Output the [x, y] coordinate of the center of the cell containing the given text.  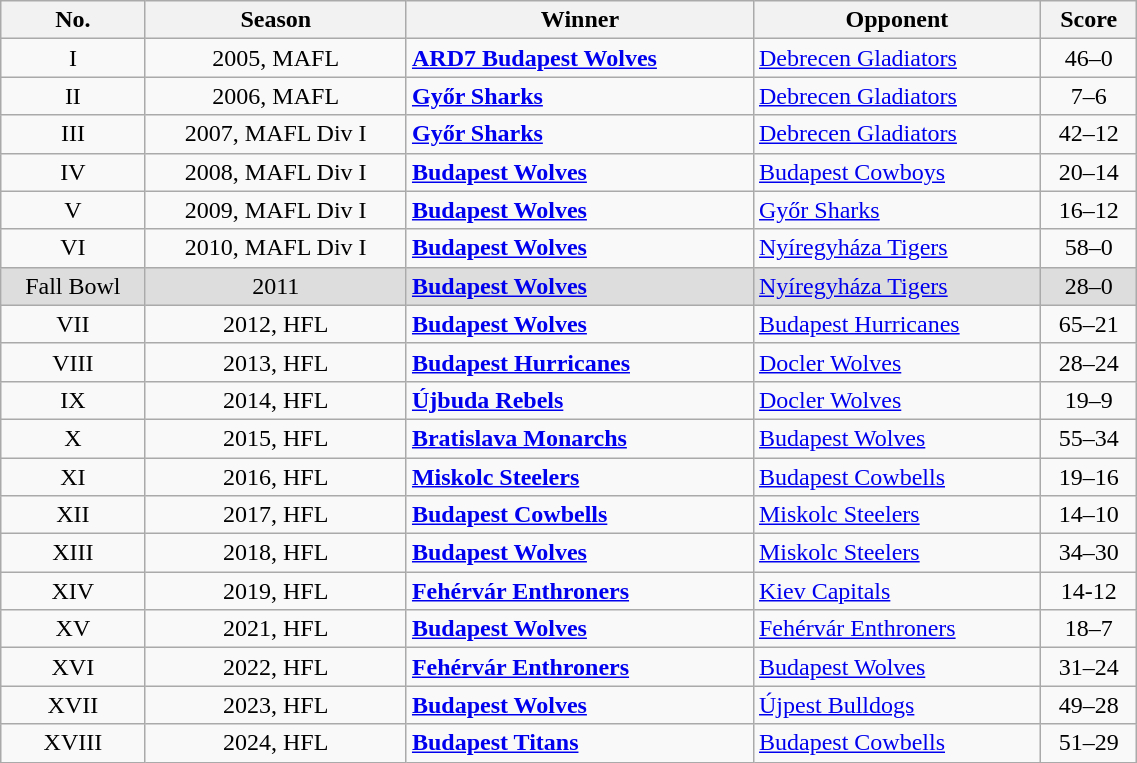
XV [73, 629]
Season [276, 20]
42–12 [1088, 134]
No. [73, 20]
Opponent [896, 20]
Újbuda Rebels [580, 400]
XVII [73, 705]
Winner [580, 20]
VII [73, 324]
34–30 [1088, 553]
2021, HFL [276, 629]
65–21 [1088, 324]
2018, HFL [276, 553]
19–9 [1088, 400]
2012, HFL [276, 324]
2016, HFL [276, 477]
46–0 [1088, 58]
XVI [73, 667]
2007, MAFL Div I [276, 134]
Újpest Bulldogs [896, 705]
ARD7 Budapest Wolves [580, 58]
Bratislava Monarchs [580, 438]
XIV [73, 591]
2009, MAFL Div I [276, 210]
XIII [73, 553]
Budapest Cowboys [896, 172]
58–0 [1088, 248]
2013, HFL [276, 362]
2019, HFL [276, 591]
Budapest Titans [580, 743]
2006, MAFL [276, 96]
2014, HFL [276, 400]
IV [73, 172]
2022, HFL [276, 667]
28–24 [1088, 362]
I [73, 58]
31–24 [1088, 667]
14–10 [1088, 515]
20–14 [1088, 172]
X [73, 438]
2024, HFL [276, 743]
28–0 [1088, 286]
2023, HFL [276, 705]
XI [73, 477]
55–34 [1088, 438]
V [73, 210]
2010, MAFL Div I [276, 248]
III [73, 134]
19–16 [1088, 477]
51–29 [1088, 743]
2008, MAFL Div I [276, 172]
18–7 [1088, 629]
14-12 [1088, 591]
II [73, 96]
Score [1088, 20]
IX [73, 400]
2017, HFL [276, 515]
VI [73, 248]
2011 [276, 286]
XVIII [73, 743]
Kiev Capitals [896, 591]
7–6 [1088, 96]
XII [73, 515]
49–28 [1088, 705]
VIII [73, 362]
16–12 [1088, 210]
Fall Bowl [73, 286]
2015, HFL [276, 438]
2005, MAFL [276, 58]
